From the cell containing the given text, extract its center point as [x, y] coordinate. 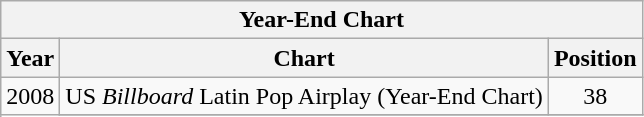
Year [30, 58]
2008 [30, 96]
US Billboard Latin Pop Airplay (Year-End Chart) [304, 96]
38 [595, 96]
Position [595, 58]
Chart [304, 58]
Year-End Chart [322, 20]
